For the text-containing cell, return its midpoint in (X, Y) coordinate format. 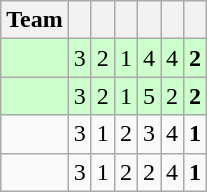
Team (35, 20)
5 (148, 96)
